Return the (x, y) coordinate for the center point of the cell that contains the specified text.  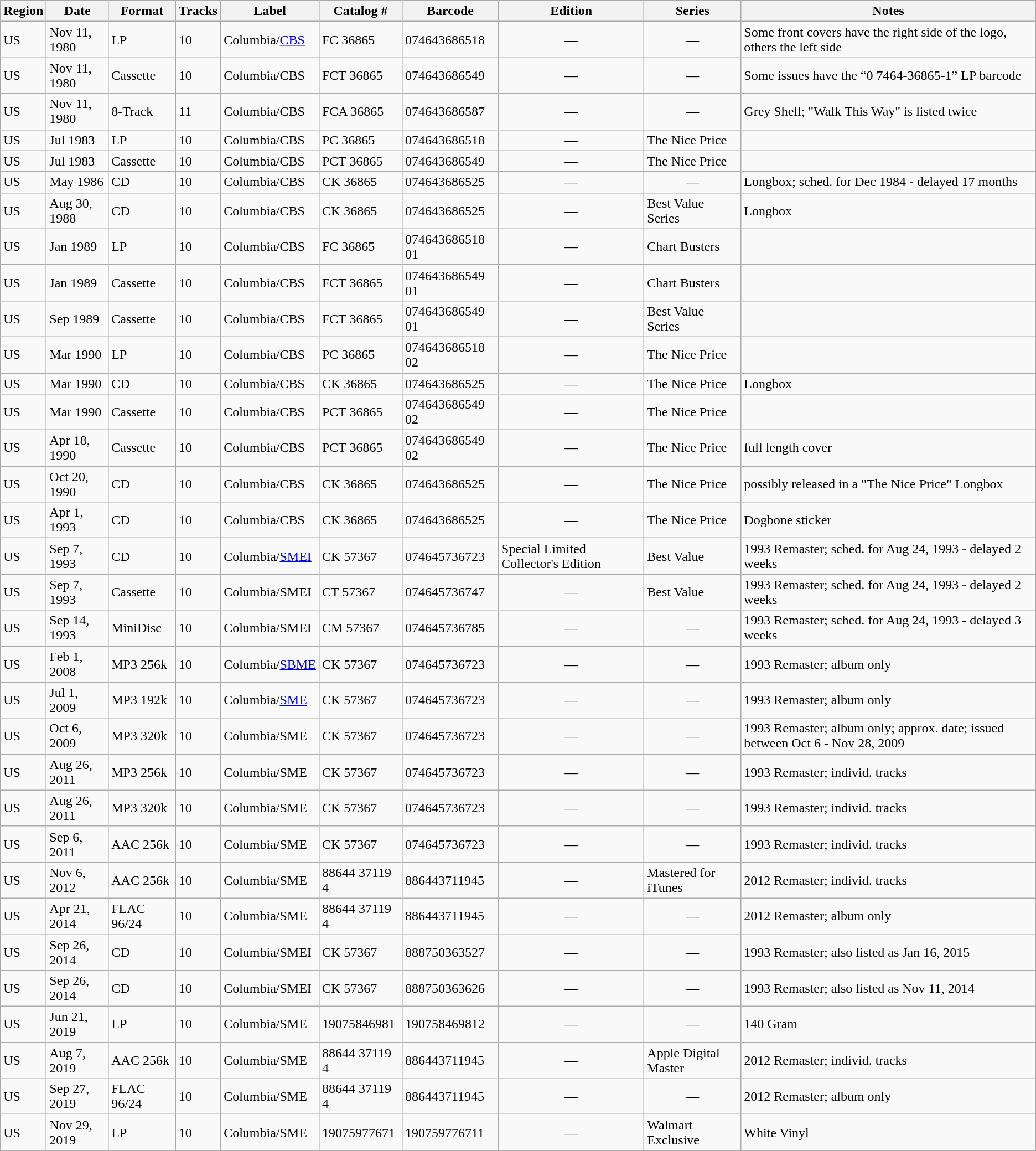
19075977671 (360, 1133)
1993 Remaster; sched. for Aug 24, 1993 - delayed 3 weeks (888, 628)
Sep 14, 1993 (77, 628)
888750363527 (450, 952)
Jul 1, 2009 (77, 700)
Apr 1, 1993 (77, 520)
FCA 36865 (360, 112)
Special Limited Collector's Edition (571, 556)
140 Gram (888, 1024)
MiniDisc (142, 628)
CT 57367 (360, 592)
074643686587 (450, 112)
Sep 27, 2019 (77, 1096)
Nov 6, 2012 (77, 880)
Apple Digital Master (693, 1061)
1993 Remaster; also listed as Jan 16, 2015 (888, 952)
Apr 18, 1990 (77, 448)
Sep 6, 2011 (77, 844)
Mastered for iTunes (693, 880)
1993 Remaster; album only; approx. date; issued between Oct 6 - Nov 28, 2009 (888, 736)
Grey Shell; "Walk This Way" is listed twice (888, 112)
Catalog # (360, 11)
Jun 21, 2019 (77, 1024)
Some front covers have the right side of the logo, others the left side (888, 40)
190758469812 (450, 1024)
074645736747 (450, 592)
1993 Remaster; also listed as Nov 11, 2014 (888, 989)
MP3 192k (142, 700)
possibly released in a "The Nice Price" Longbox (888, 484)
Format (142, 11)
Some issues have the “0 7464-36865-1” LP barcode (888, 75)
Dogbone sticker (888, 520)
Sep 1989 (77, 319)
Aug 30, 1988 (77, 210)
888750363626 (450, 989)
074643686518 02 (450, 354)
Edition (571, 11)
Label (270, 11)
Longbox; sched. for Dec 1984 - delayed 17 months (888, 182)
Barcode (450, 11)
Tracks (198, 11)
Feb 1, 2008 (77, 664)
Notes (888, 11)
Oct 20, 1990 (77, 484)
White Vinyl (888, 1133)
11 (198, 112)
Series (693, 11)
Aug 7, 2019 (77, 1061)
Nov 29, 2019 (77, 1133)
8-Track (142, 112)
Walmart Exclusive (693, 1133)
CM 57367 (360, 628)
Oct 6, 2009 (77, 736)
19075846981 (360, 1024)
full length cover (888, 448)
074643686518 01 (450, 247)
190759776711 (450, 1133)
Columbia/SBME (270, 664)
May 1986 (77, 182)
Region (23, 11)
Apr 21, 2014 (77, 916)
074645736785 (450, 628)
Date (77, 11)
